Detect which cell encompasses the target text, then output its (x, y) center coordinate. 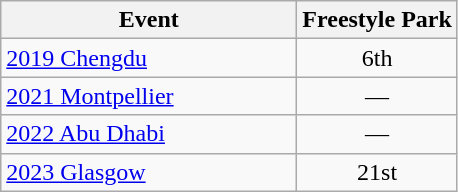
Event (149, 20)
6th (378, 58)
2021 Montpellier (149, 96)
2022 Abu Dhabi (149, 134)
2023 Glasgow (149, 172)
Freestyle Park (378, 20)
2019 Chengdu (149, 58)
21st (378, 172)
